Scan for the cell matching the given text and deliver its (x, y) coordinate at center. 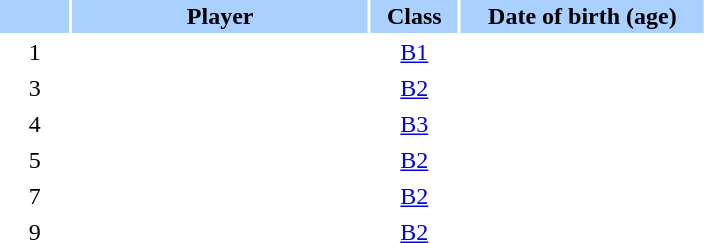
5 (34, 160)
4 (34, 124)
Date of birth (age) (582, 16)
3 (34, 88)
Player (220, 16)
B1 (414, 52)
1 (34, 52)
B3 (414, 124)
Class (414, 16)
7 (34, 196)
